Return the [x, y] coordinate for the center point of the cell that contains the specified text.  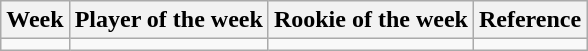
Week [35, 20]
Rookie of the week [370, 20]
Player of the week [168, 20]
Reference [530, 20]
